Return the [x, y] coordinate for the center point of the cell that contains the specified text.  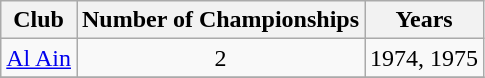
Al Ain [39, 58]
1974, 1975 [424, 58]
Number of Championships [220, 20]
2 [220, 58]
Club [39, 20]
Years [424, 20]
